Extract the [X, Y] coordinate from the center of the cell holding the provided text.  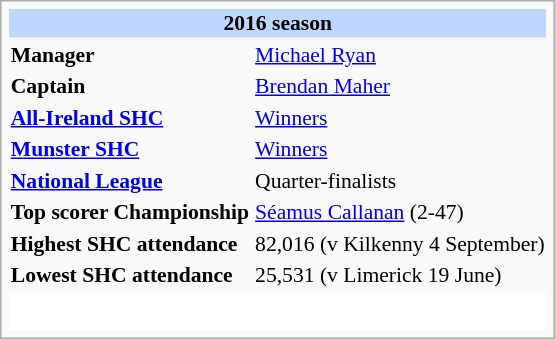
Top scorer Championship [130, 212]
Highest SHC attendance [130, 243]
Captain [130, 86]
25,531 (v Limerick 19 June) [400, 275]
2016 season [278, 23]
All-Ireland SHC [130, 117]
Séamus Callanan (2-47) [400, 212]
Lowest SHC attendance [130, 275]
Brendan Maher [400, 86]
82,016 (v Kilkenny 4 September) [400, 243]
National League [130, 180]
Munster SHC [130, 149]
Quarter-finalists [400, 180]
Manager [130, 54]
Michael Ryan [400, 54]
